Find where the given text appears and provide that cell's center as [x, y] coordinate. 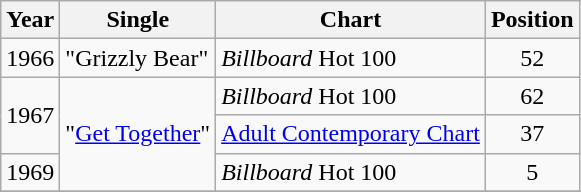
Year [30, 20]
Position [532, 20]
5 [532, 172]
Single [138, 20]
"Grizzly Bear" [138, 58]
"Get Together" [138, 134]
Chart [351, 20]
62 [532, 96]
1966 [30, 58]
1969 [30, 172]
37 [532, 134]
52 [532, 58]
Adult Contemporary Chart [351, 134]
1967 [30, 115]
